Search for the cell housing the specified text and yield its (x, y) center coordinate. 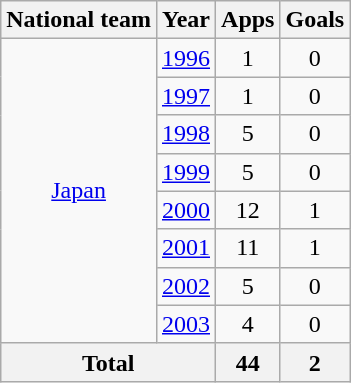
1996 (186, 58)
1999 (186, 172)
2000 (186, 210)
2001 (186, 248)
Apps (248, 20)
1997 (186, 96)
12 (248, 210)
1998 (186, 134)
Total (108, 362)
Goals (315, 20)
Japan (79, 191)
11 (248, 248)
2 (315, 362)
4 (248, 324)
44 (248, 362)
Year (186, 20)
2002 (186, 286)
National team (79, 20)
2003 (186, 324)
